Return the (X, Y) coordinate for the center point of the cell that contains the specified text.  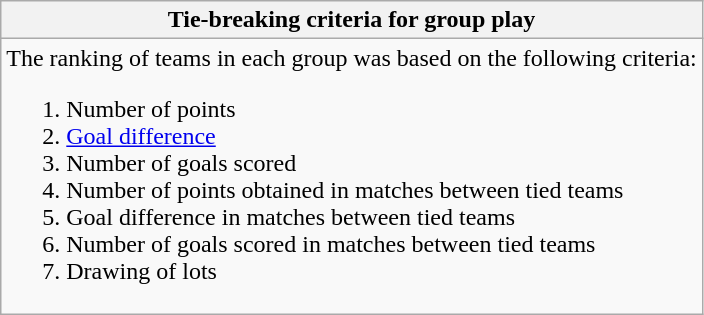
Tie-breaking criteria for group play (352, 20)
